Extract the (x, y) coordinate from the center of the cell holding the provided text.  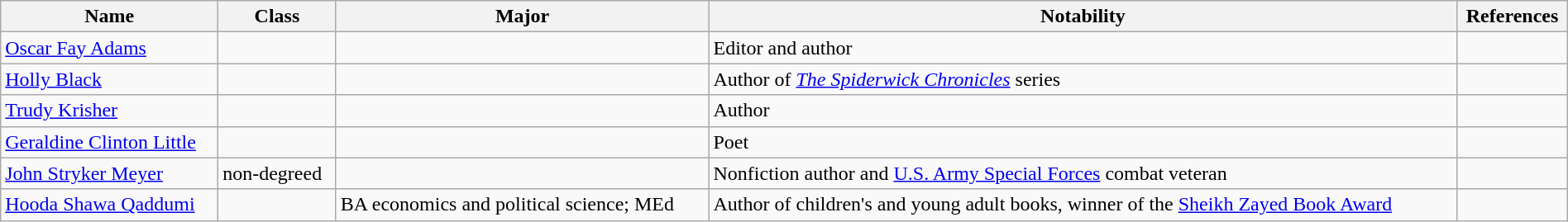
Holly Black (109, 79)
Author (1083, 111)
Author of The Spiderwick Chronicles series (1083, 79)
Hooda Shawa Qaddumi (109, 205)
Notability (1083, 17)
BA economics and political science; MEd (523, 205)
Major (523, 17)
Nonfiction author and U.S. Army Special Forces combat veteran (1083, 173)
References (1512, 17)
Editor and author (1083, 48)
Name (109, 17)
Class (278, 17)
Oscar Fay Adams (109, 48)
Geraldine Clinton Little (109, 142)
non-degreed (278, 173)
Trudy Krisher (109, 111)
John Stryker Meyer (109, 173)
Poet (1083, 142)
Author of children's and young adult books, winner of the Sheikh Zayed Book Award (1083, 205)
